Identify which cell holds the provided text, then report its [x, y] central coordinate. 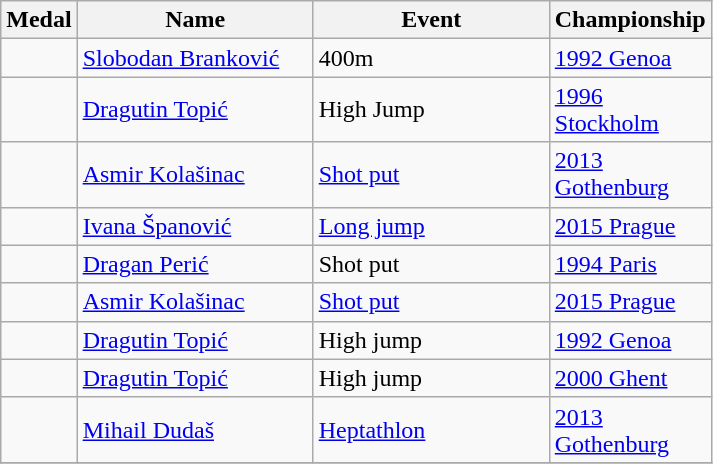
400m [431, 58]
Slobodan Branković [195, 58]
Mihail Dudaš [195, 430]
Event [431, 20]
High Jump [431, 110]
Long jump [431, 226]
Name [195, 20]
Heptathlon [431, 430]
Medal [39, 20]
Dragan Perić [195, 264]
Ivana Španović [195, 226]
2000 Ghent [630, 378]
Championship [630, 20]
1994 Paris [630, 264]
1996 Stockholm [630, 110]
